For the text-containing cell, return its midpoint in [x, y] coordinate format. 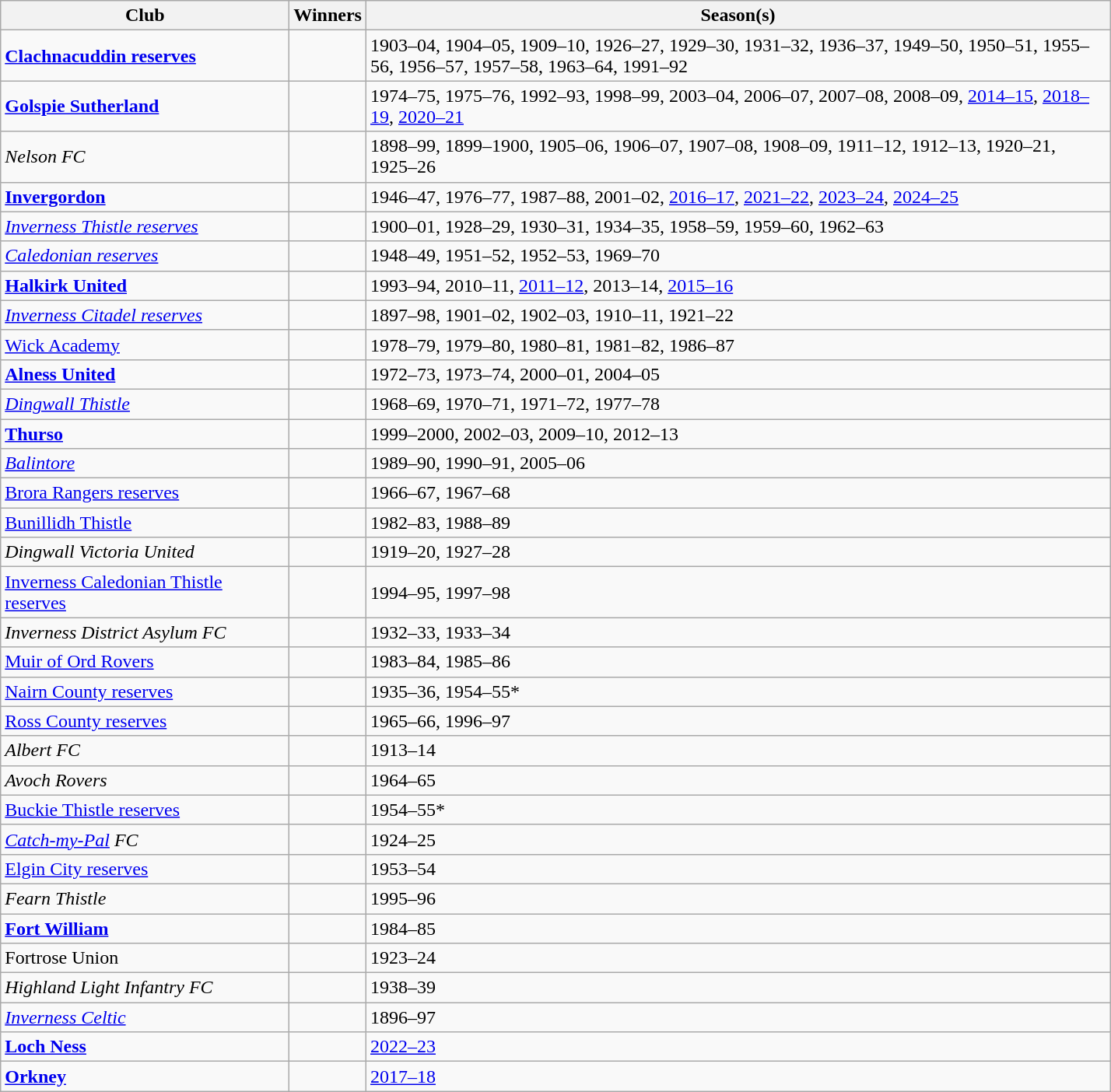
Fearn Thistle [145, 898]
1999–2000, 2002–03, 2009–10, 2012–13 [738, 433]
Highland Light Infantry FC [145, 988]
1935–36, 1954–55* [738, 691]
1964–65 [738, 780]
1966–67, 1967–68 [738, 493]
Inverness District Asylum FC [145, 632]
1913–14 [738, 751]
Golspie Sutherland [145, 106]
Inverness Caledonian Thistle reserves [145, 593]
Orkney [145, 1076]
1982–83, 1988–89 [738, 523]
Albert FC [145, 751]
1953–54 [738, 869]
Club [145, 16]
Muir of Ord Rovers [145, 662]
Alness United [145, 374]
1938–39 [738, 988]
Nelson FC [145, 157]
1896–97 [738, 1017]
Caledonian reserves [145, 256]
1898–99, 1899–1900, 1905–06, 1906–07, 1907–08, 1908–09, 1911–12, 1912–13, 1920–21, 1925–26 [738, 157]
Nairn County reserves [145, 691]
1903–04, 1904–05, 1909–10, 1926–27, 1929–30, 1931–32, 1936–37, 1949–50, 1950–51, 1955–56, 1956–57, 1957–58, 1963–64, 1991–92 [738, 56]
Loch Ness [145, 1047]
1923–24 [738, 958]
1993–94, 2010–11, 2011–12, 2013–14, 2015–16 [738, 285]
1924–25 [738, 839]
Elgin City reserves [145, 869]
Halkirk United [145, 285]
Clachnacuddin reserves [145, 56]
Ross County reserves [145, 721]
1994–95, 1997–98 [738, 593]
1984–85 [738, 928]
Fortrose Union [145, 958]
1989–90, 1990–91, 2005–06 [738, 464]
1946–47, 1976–77, 1987–88, 2001–02, 2016–17, 2021–22, 2023–24, 2024–25 [738, 197]
1972–73, 1973–74, 2000–01, 2004–05 [738, 374]
1900–01, 1928–29, 1930–31, 1934–35, 1958–59, 1959–60, 1962–63 [738, 226]
Season(s) [738, 16]
Thurso [145, 433]
Inverness Thistle reserves [145, 226]
1954–55* [738, 810]
1919–20, 1927–28 [738, 552]
Bunillidh Thistle [145, 523]
1932–33, 1933–34 [738, 632]
Dingwall Victoria United [145, 552]
1948–49, 1951–52, 1952–53, 1969–70 [738, 256]
Balintore [145, 464]
1897–98, 1901–02, 1902–03, 1910–11, 1921–22 [738, 315]
1974–75, 1975–76, 1992–93, 1998–99, 2003–04, 2006–07, 2007–08, 2008–09, 2014–15, 2018–19, 2020–21 [738, 106]
1978–79, 1979–80, 1980–81, 1981–82, 1986–87 [738, 345]
1995–96 [738, 898]
1983–84, 1985–86 [738, 662]
Catch-my-Pal FC [145, 839]
Wick Academy [145, 345]
Avoch Rovers [145, 780]
Inverness Celtic [145, 1017]
Fort William [145, 928]
2017–18 [738, 1076]
1965–66, 1996–97 [738, 721]
Invergordon [145, 197]
Dingwall Thistle [145, 404]
Buckie Thistle reserves [145, 810]
Inverness Citadel reserves [145, 315]
Winners [328, 16]
Brora Rangers reserves [145, 493]
2022–23 [738, 1047]
1968–69, 1970–71, 1971–72, 1977–78 [738, 404]
